Locate the cell with the specified text and output its (x, y) center coordinate. 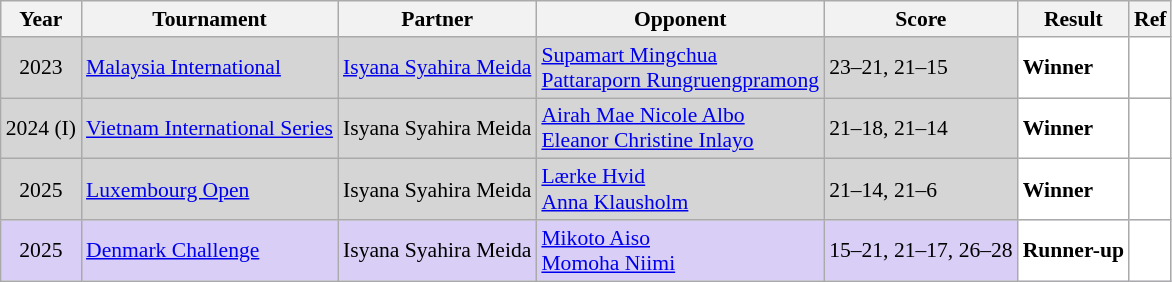
21–14, 21–6 (921, 190)
21–18, 21–14 (921, 128)
Year (41, 19)
Supamart Mingchua Pattaraporn Rungruengpramong (680, 68)
15–21, 21–17, 26–28 (921, 250)
Opponent (680, 19)
2023 (41, 68)
Result (1074, 19)
Partner (437, 19)
23–21, 21–15 (921, 68)
Runner-up (1074, 250)
2024 (I) (41, 128)
Luxembourg Open (210, 190)
Malaysia International (210, 68)
Score (921, 19)
Mikoto Aiso Momoha Niimi (680, 250)
Airah Mae Nicole Albo Eleanor Christine Inlayo (680, 128)
Lærke Hvid Anna Klausholm (680, 190)
Ref (1150, 19)
Denmark Challenge (210, 250)
Tournament (210, 19)
Vietnam International Series (210, 128)
